Locate the cell with the specified text and output its (x, y) center coordinate. 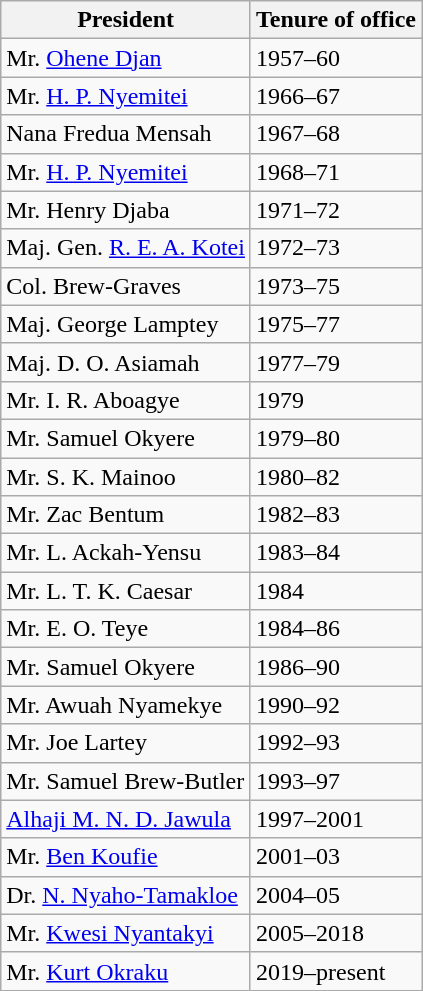
1982–83 (336, 515)
1975–77 (336, 324)
2001–03 (336, 857)
1957–60 (336, 58)
1968–71 (336, 172)
Mr. Kurt Okraku (126, 971)
1993–97 (336, 781)
1992–93 (336, 743)
1983–84 (336, 553)
1990–92 (336, 705)
Alhaji M. N. D. Jawula (126, 819)
1980–82 (336, 477)
1984 (336, 591)
Mr. Zac Bentum (126, 515)
Mr. Ohene Djan (126, 58)
Maj. Gen. R. E. A. Kotei (126, 248)
Mr. L. T. K. Caesar (126, 591)
Mr. Awuah Nyamekye (126, 705)
2004–05 (336, 895)
Mr. S. K. Mainoo (126, 477)
1979–80 (336, 438)
1979 (336, 400)
Tenure of office (336, 20)
Mr. Henry Djaba (126, 210)
1971–72 (336, 210)
1997–2001 (336, 819)
2019–present (336, 971)
Maj. George Lamptey (126, 324)
Nana Fredua Mensah (126, 134)
Mr. Joe Lartey (126, 743)
Mr. E. O. Teye (126, 629)
1973–75 (336, 286)
1986–90 (336, 667)
Mr. Samuel Brew-Butler (126, 781)
2005–2018 (336, 933)
Mr. Ben Koufie (126, 857)
1984–86 (336, 629)
Maj. D. O. Asiamah (126, 362)
1967–68 (336, 134)
Dr. N. Nyaho-Tamakloe (126, 895)
1972–73 (336, 248)
Mr. Kwesi Nyantakyi (126, 933)
Col. Brew-Graves (126, 286)
Mr. L. Ackah-Yensu (126, 553)
1966–67 (336, 96)
1977–79 (336, 362)
President (126, 20)
Mr. I. R. Aboagye (126, 400)
